Detect which cell encompasses the target text, then output its [X, Y] center coordinate. 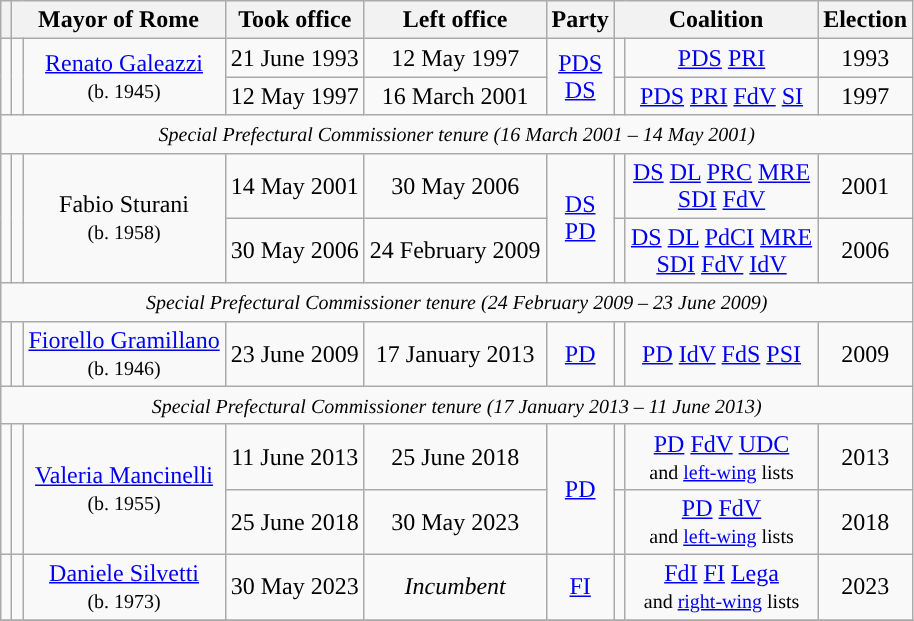
Mayor of Rome [118, 20]
Fabio Sturani(b. 1958) [124, 218]
DS DL PdCI MRESDI FdV IdV [721, 250]
PDSDS [580, 77]
Took office [294, 20]
11 June 2013 [294, 456]
Coalition [716, 20]
PD IdV FdS PSI [721, 354]
Daniele Silvetti(b. 1973) [124, 586]
FdI FI Legaand right-wing lists [721, 586]
2009 [866, 354]
2018 [866, 522]
Valeria Mancinelli(b. 1955) [124, 489]
24 February 2009 [455, 250]
21 June 1993 [294, 58]
Fiorello Gramillano(b. 1946) [124, 354]
16 March 2001 [455, 96]
Special Prefectural Commissioner tenure (17 January 2013 – 11 June 2013) [457, 405]
PDS PRI FdV SI [721, 96]
PD FdV UDCand left-wing lists [721, 456]
2023 [866, 586]
Special Prefectural Commissioner tenure (16 March 2001 – 14 May 2001) [457, 134]
1993 [866, 58]
Left office [455, 20]
Incumbent [455, 586]
PD FdVand left-wing lists [721, 522]
Renato Galeazzi(b. 1945) [124, 77]
DS DL PRC MRESDI FdV [721, 186]
23 June 2009 [294, 354]
Special Prefectural Commissioner tenure (24 February 2009 – 23 June 2009) [457, 302]
Party [580, 20]
1997 [866, 96]
FI [580, 586]
17 January 2013 [455, 354]
Election [866, 20]
2001 [866, 186]
2013 [866, 456]
PDS PRI [721, 58]
DSPD [580, 218]
14 May 2001 [294, 186]
2006 [866, 250]
